Output the (X, Y) coordinate of the center of the cell containing the given text.  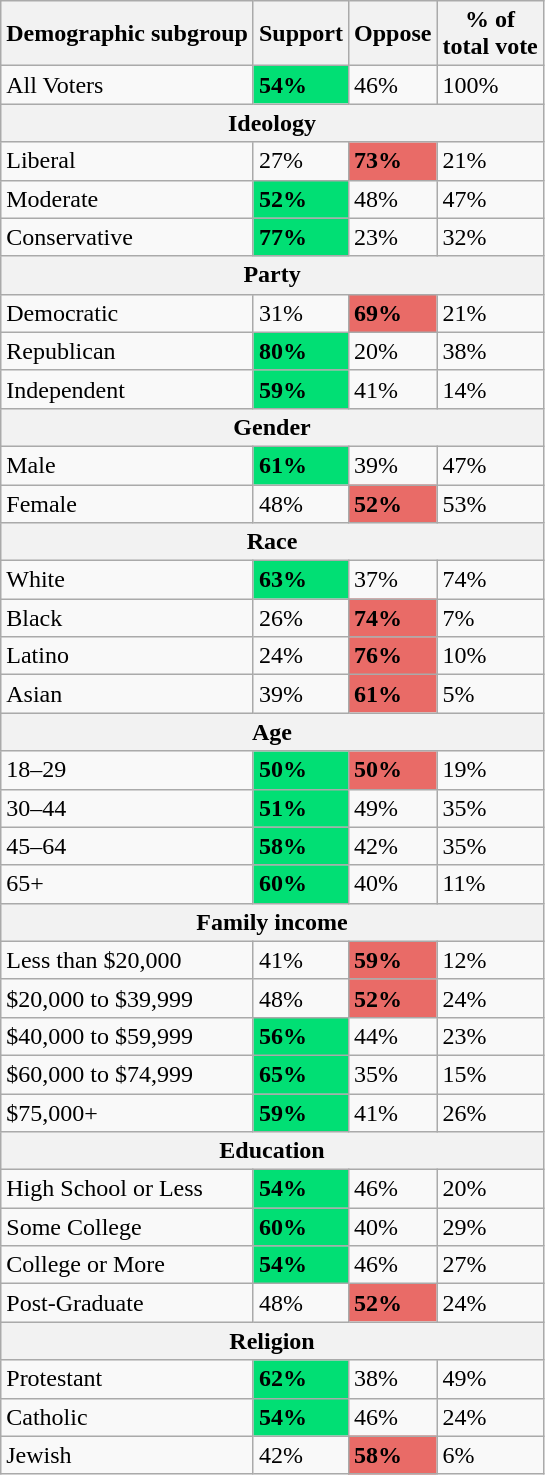
69% (393, 313)
65% (300, 1074)
High School or Less (128, 1189)
100% (490, 85)
12% (490, 960)
15% (490, 1074)
7% (490, 618)
14% (490, 389)
Ideology (272, 123)
29% (490, 1227)
Latino (128, 656)
Independent (128, 389)
Less than $20,000 (128, 960)
Education (272, 1151)
Race (272, 542)
Gender (272, 427)
Religion (272, 1341)
63% (300, 580)
65+ (128, 884)
11% (490, 884)
$75,000+ (128, 1113)
Female (128, 503)
Asian (128, 694)
Catholic (128, 1417)
53% (490, 503)
$40,000 to $59,999 (128, 1036)
19% (490, 770)
51% (300, 808)
Protestant (128, 1379)
Conservative (128, 237)
5% (490, 694)
% oftotal vote (490, 34)
Moderate (128, 199)
76% (393, 656)
Family income (272, 922)
$60,000 to $74,999 (128, 1074)
Republican (128, 351)
Demographic subgroup (128, 34)
Post-Graduate (128, 1303)
73% (393, 161)
Some College (128, 1227)
18–29 (128, 770)
$20,000 to $39,999 (128, 998)
Age (272, 732)
College or More (128, 1265)
All Voters (128, 85)
31% (300, 313)
White (128, 580)
56% (300, 1036)
37% (393, 580)
Black (128, 618)
30–44 (128, 808)
Liberal (128, 161)
77% (300, 237)
Democratic (128, 313)
62% (300, 1379)
Oppose (393, 34)
6% (490, 1455)
Male (128, 465)
10% (490, 656)
44% (393, 1036)
80% (300, 351)
32% (490, 237)
Support (300, 34)
45–64 (128, 846)
Party (272, 275)
Jewish (128, 1455)
